Capture the cell that displays the provided text and extract its [x, y] central coordinate. 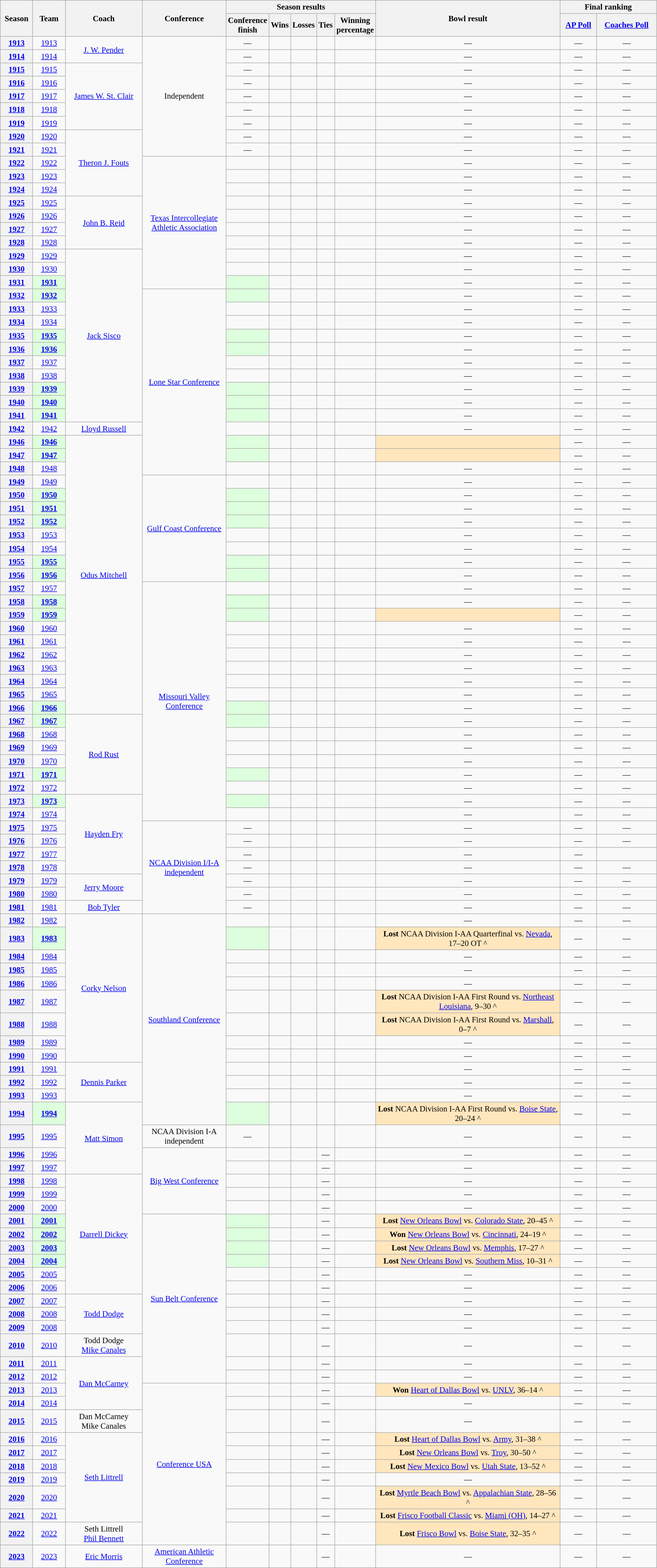
Losses [304, 25]
Lost Myrtle Beach Bowl vs. Appalachian State, 28–56 ^ [468, 1497]
Big West Conference [184, 1181]
Jerry Moore [104, 888]
Bob Tyler [104, 907]
Todd Dodge [104, 1314]
Rod Rust [104, 754]
2009 [17, 1327]
Lone Star Conference [184, 382]
Conference USA [184, 1464]
Odus Mitchell [104, 575]
Seth LittrellPhil Bennett [104, 1533]
Theron J. Fouts [104, 163]
Eric Morris [104, 1557]
Missouri Valley Conference [184, 701]
Team [49, 18]
Lost Heart of Dallas Bowl vs. Army, 31–38 ^ [468, 1440]
Lost Frisco Bowl vs. Boise State, 32–35 ^ [468, 1533]
Sun Belt Conference [184, 1299]
Season results [301, 7]
James W. St. Clair [104, 96]
Won New Orleans Bowl vs. Cincinnati, 24–19 ^ [468, 1234]
Corky Nelson [104, 988]
Texas Intercollegiate Athletic Association [184, 222]
Darrell Dickey [104, 1234]
J. W. Pender [104, 50]
Southland Conference [184, 1019]
Dennis Parker [104, 1082]
Lost NCAA Division I-AA First Round vs. Northeast Louisiana, 9–30 ^ [468, 1001]
Bowl result [468, 18]
Conference [184, 18]
Dan McCarney [104, 1383]
Matt Simon [104, 1138]
Gulf Coast Conference [184, 528]
Lost NCAA Division I-AA First Round vs. Marshall, 0–7 ^ [468, 1024]
John B. Reid [104, 222]
AP Poll [579, 25]
Lloyd Russell [104, 429]
Jack Sisco [104, 336]
Won Heart of Dallas Bowl vs. UNLV, 36–14 ^ [468, 1390]
Independent [184, 96]
Coach [104, 18]
Lost New Orleans Bowl vs. Memphis, 17–27 ^ [468, 1248]
Final ranking [609, 7]
Hayden Fry [104, 834]
American Athletic Conference [184, 1557]
Lost Frisco Football Classic vs. Miami (OH), 14–27 ^ [468, 1515]
Todd DodgeMike Canales [104, 1345]
Seth Littrell [104, 1477]
NCAA Division I/I-A independent [184, 867]
Lost New Orleans Bowl vs. Colorado State, 20–45 ^ [468, 1221]
Lost NCAA Division I-AA Quarterfinal vs. Nevada, 17–20 OT ^ [468, 939]
Lost New Orleans Bowl vs. Southern Miss, 10–31 ^ [468, 1261]
Ties [326, 25]
Lost New Mexico Bowl vs. Utah State, 13–52 ^ [468, 1466]
Lost NCAA Division I-AA First Round vs. Boise State, 20–24 ^ [468, 1113]
NCAA Division I-A independent [184, 1137]
Wins [280, 25]
Dan McCarneyMike Canales [104, 1422]
Conferencefinish [248, 25]
Coaches Poll [626, 25]
Lost New Orleans Bowl vs. Troy, 30–50 ^ [468, 1453]
Season [17, 18]
Winningpercentage [355, 25]
